Extract the (X, Y) coordinate from the center of the cell holding the provided text.  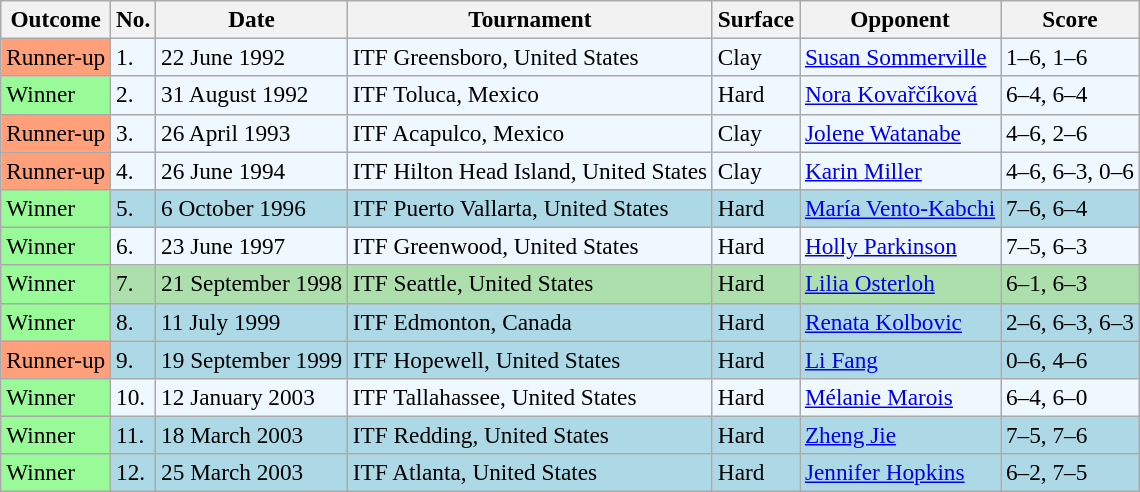
ITF Seattle, United States (530, 284)
ITF Atlanta, United States (530, 473)
Holly Parkinson (900, 246)
Jolene Watanabe (900, 133)
ITF Greensboro, United States (530, 57)
Outcome (56, 19)
Score (1070, 19)
7. (134, 284)
0–6, 4–6 (1070, 359)
22 June 1992 (252, 57)
7–5, 6–3 (1070, 246)
26 June 1994 (252, 170)
23 June 1997 (252, 246)
Surface (756, 19)
26 April 1993 (252, 133)
Opponent (900, 19)
19 September 1999 (252, 359)
2. (134, 95)
Lilia Osterloh (900, 284)
ITF Redding, United States (530, 435)
2–6, 6–3, 6–3 (1070, 322)
3. (134, 133)
Mélanie Marois (900, 397)
4–6, 6–3, 0–6 (1070, 170)
Jennifer Hopkins (900, 473)
6–4, 6–0 (1070, 397)
ITF Hilton Head Island, United States (530, 170)
6. (134, 246)
6–2, 7–5 (1070, 473)
4. (134, 170)
6 October 1996 (252, 208)
ITF Edmonton, Canada (530, 322)
9. (134, 359)
ITF Tallahassee, United States (530, 397)
5. (134, 208)
Zheng Jie (900, 435)
Karin Miller (900, 170)
6–4, 6–4 (1070, 95)
4–6, 2–6 (1070, 133)
7–6, 6–4 (1070, 208)
8. (134, 322)
18 March 2003 (252, 435)
ITF Hopewell, United States (530, 359)
12. (134, 473)
1–6, 1–6 (1070, 57)
1. (134, 57)
25 March 2003 (252, 473)
31 August 1992 (252, 95)
ITF Acapulco, Mexico (530, 133)
ITF Toluca, Mexico (530, 95)
Susan Sommerville (900, 57)
Renata Kolbovic (900, 322)
10. (134, 397)
Nora Kovařčíková (900, 95)
Date (252, 19)
ITF Greenwood, United States (530, 246)
11. (134, 435)
6–1, 6–3 (1070, 284)
María Vento-Kabchi (900, 208)
Li Fang (900, 359)
11 July 1999 (252, 322)
Tournament (530, 19)
No. (134, 19)
21 September 1998 (252, 284)
ITF Puerto Vallarta, United States (530, 208)
12 January 2003 (252, 397)
7–5, 7–6 (1070, 435)
